Pinpoint the cell where the given text exists, returning its [x, y] midpoint coordinate. 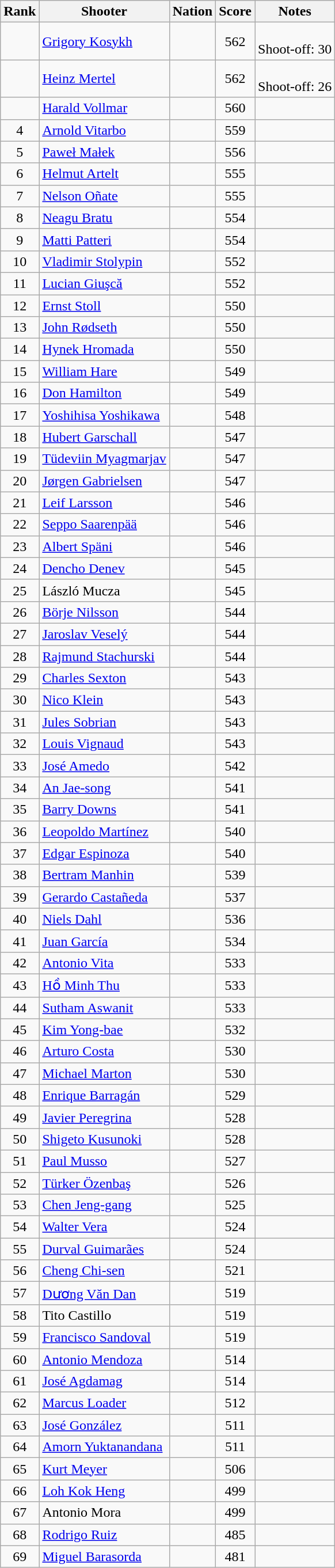
John Rødseth [104, 328]
534 [235, 941]
Shoot-off: 26 [295, 78]
28 [20, 656]
Börje Nilsson [104, 612]
Nelson Oñate [104, 196]
485 [235, 1535]
69 [20, 1556]
Barry Downs [104, 810]
50 [20, 1139]
Bertram Manhin [104, 875]
57 [20, 1293]
11 [20, 283]
Francisco Sandoval [104, 1337]
36 [20, 832]
15 [20, 371]
Matti Patteri [104, 240]
Tito Castillo [104, 1315]
Heinz Mertel [104, 78]
Jaroslav Veselý [104, 634]
Miguel Barasorda [104, 1556]
512 [235, 1403]
Seppo Saarenpää [104, 525]
536 [235, 919]
José Agdamag [104, 1381]
40 [20, 919]
521 [235, 1271]
24 [20, 568]
34 [20, 788]
Marcus Loader [104, 1403]
48 [20, 1095]
59 [20, 1337]
559 [235, 130]
Jules Sobrian [104, 722]
55 [20, 1249]
Arturo Costa [104, 1051]
José Amedo [104, 766]
Amorn Yuktanandana [104, 1447]
Hynek Hromada [104, 350]
Nation [192, 12]
31 [20, 722]
Cheng Chi-sen [104, 1271]
49 [20, 1117]
Sutham Aswanit [104, 1008]
65 [20, 1469]
41 [20, 941]
Paul Musso [104, 1161]
José González [104, 1425]
Antonio Mora [104, 1513]
Tüdeviin Myagmarjav [104, 459]
63 [20, 1425]
19 [20, 459]
Walter Vera [104, 1227]
481 [235, 1556]
46 [20, 1051]
527 [235, 1161]
5 [20, 152]
68 [20, 1535]
18 [20, 437]
Jørgen Gabrielsen [104, 481]
Gerardo Castañeda [104, 897]
53 [20, 1205]
Kurt Meyer [104, 1469]
6 [20, 174]
Albert Späni [104, 546]
Yoshihisa Yoshikawa [104, 415]
45 [20, 1030]
Dương Văn Dan [104, 1293]
Charles Sexton [104, 678]
66 [20, 1491]
13 [20, 328]
60 [20, 1360]
Leif Larsson [104, 503]
Rajmund Stachurski [104, 656]
42 [20, 963]
38 [20, 875]
Paweł Małek [104, 152]
506 [235, 1469]
Durval Guimarães [104, 1249]
Hồ Minh Thu [104, 985]
Arnold Vitarbo [104, 130]
Shooter [104, 12]
27 [20, 634]
Shoot-off: 30 [295, 41]
Antonio Mendoza [104, 1360]
7 [20, 196]
52 [20, 1183]
Lucian Giuşcă [104, 283]
25 [20, 590]
Helmut Artelt [104, 174]
Dencho Denev [104, 568]
556 [235, 152]
37 [20, 853]
525 [235, 1205]
532 [235, 1030]
William Hare [104, 371]
Vladimir Stolypin [104, 261]
22 [20, 525]
Javier Peregrina [104, 1117]
539 [235, 875]
Hubert Garschall [104, 437]
33 [20, 766]
542 [235, 766]
54 [20, 1227]
Notes [295, 12]
51 [20, 1161]
Score [235, 12]
Shigeto Kusunoki [104, 1139]
10 [20, 261]
61 [20, 1381]
Neagu Bratu [104, 218]
537 [235, 897]
9 [20, 240]
Enrique Barragán [104, 1095]
Chen Jeng-gang [104, 1205]
Juan García [104, 941]
62 [20, 1403]
526 [235, 1183]
67 [20, 1513]
16 [20, 393]
548 [235, 415]
Kim Yong-bae [104, 1030]
Niels Dahl [104, 919]
An Jae-song [104, 788]
47 [20, 1073]
Leopoldo Martínez [104, 832]
Louis Vignaud [104, 744]
Edgar Espinoza [104, 853]
8 [20, 218]
Nico Klein [104, 700]
30 [20, 700]
4 [20, 130]
29 [20, 678]
64 [20, 1447]
21 [20, 503]
43 [20, 985]
529 [235, 1095]
Loh Kok Heng [104, 1491]
58 [20, 1315]
26 [20, 612]
Türker Özenbaş [104, 1183]
32 [20, 744]
14 [20, 350]
Rodrigo Ruiz [104, 1535]
35 [20, 810]
12 [20, 306]
Don Hamilton [104, 393]
Grigory Kosykh [104, 41]
László Mucza [104, 590]
44 [20, 1008]
Harald Vollmar [104, 108]
Rank [20, 12]
56 [20, 1271]
17 [20, 415]
Michael Marton [104, 1073]
Ernst Stoll [104, 306]
20 [20, 481]
39 [20, 897]
560 [235, 108]
23 [20, 546]
Antonio Vita [104, 963]
